Capture the cell that displays the provided text and extract its [x, y] central coordinate. 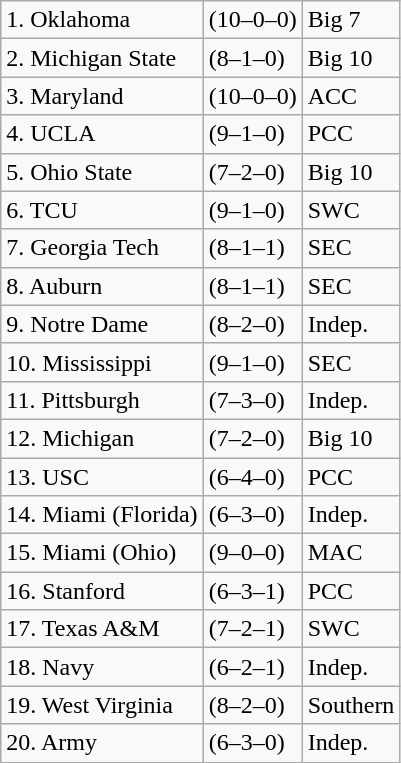
5. Ohio State [102, 172]
12. Michigan [102, 438]
9. Notre Dame [102, 324]
(9–0–0) [252, 553]
17. Texas A&M [102, 629]
(7–3–0) [252, 400]
20. Army [102, 743]
4. UCLA [102, 134]
(6–4–0) [252, 477]
(6–3–1) [252, 591]
3. Maryland [102, 96]
18. Navy [102, 667]
Southern [351, 705]
8. Auburn [102, 286]
15. Miami (Ohio) [102, 553]
ACC [351, 96]
6. TCU [102, 210]
2. Michigan State [102, 58]
1. Oklahoma [102, 20]
(6–2–1) [252, 667]
MAC [351, 553]
7. Georgia Tech [102, 248]
10. Mississippi [102, 362]
(7–2–1) [252, 629]
13. USC [102, 477]
14. Miami (Florida) [102, 515]
Big 7 [351, 20]
11. Pittsburgh [102, 400]
16. Stanford [102, 591]
19. West Virginia [102, 705]
(8–1–0) [252, 58]
